Capture the cell that displays the provided text and extract its [X, Y] central coordinate. 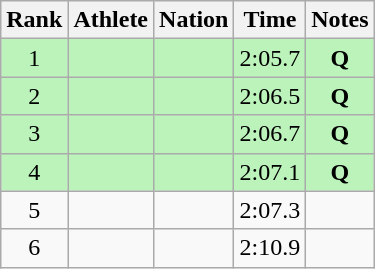
2:06.5 [270, 96]
Time [270, 20]
Rank [34, 20]
6 [34, 248]
2 [34, 96]
2:05.7 [270, 58]
2:06.7 [270, 134]
2:07.1 [270, 172]
1 [34, 58]
4 [34, 172]
Notes [340, 20]
3 [34, 134]
5 [34, 210]
Athlete [111, 20]
Nation [194, 20]
2:10.9 [270, 248]
2:07.3 [270, 210]
